Scan for the cell matching the given text and deliver its (X, Y) coordinate at center. 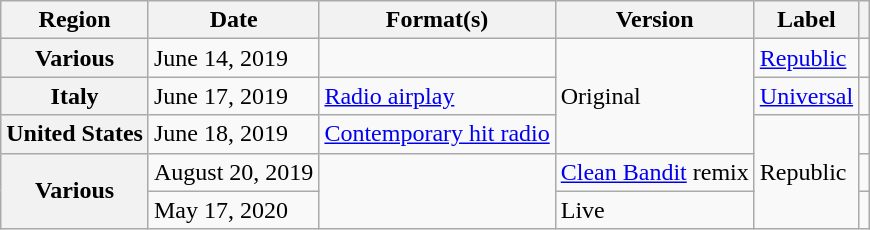
June 14, 2019 (233, 58)
Date (233, 20)
August 20, 2019 (233, 172)
June 17, 2019 (233, 96)
Version (654, 20)
Original (654, 96)
Radio airplay (437, 96)
Universal (806, 96)
Region (75, 20)
Clean Bandit remix (654, 172)
Italy (75, 96)
Contemporary hit radio (437, 134)
June 18, 2019 (233, 134)
May 17, 2020 (233, 210)
United States (75, 134)
Label (806, 20)
Live (654, 210)
Format(s) (437, 20)
